Extract the (x, y) coordinate from the center of the cell holding the provided text.  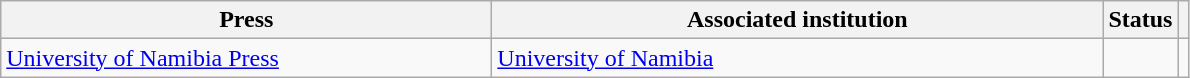
Status (1140, 20)
Associated institution (798, 20)
University of Namibia Press (246, 58)
Press (246, 20)
University of Namibia (798, 58)
